Identify which cell holds the provided text, then report its [X, Y] central coordinate. 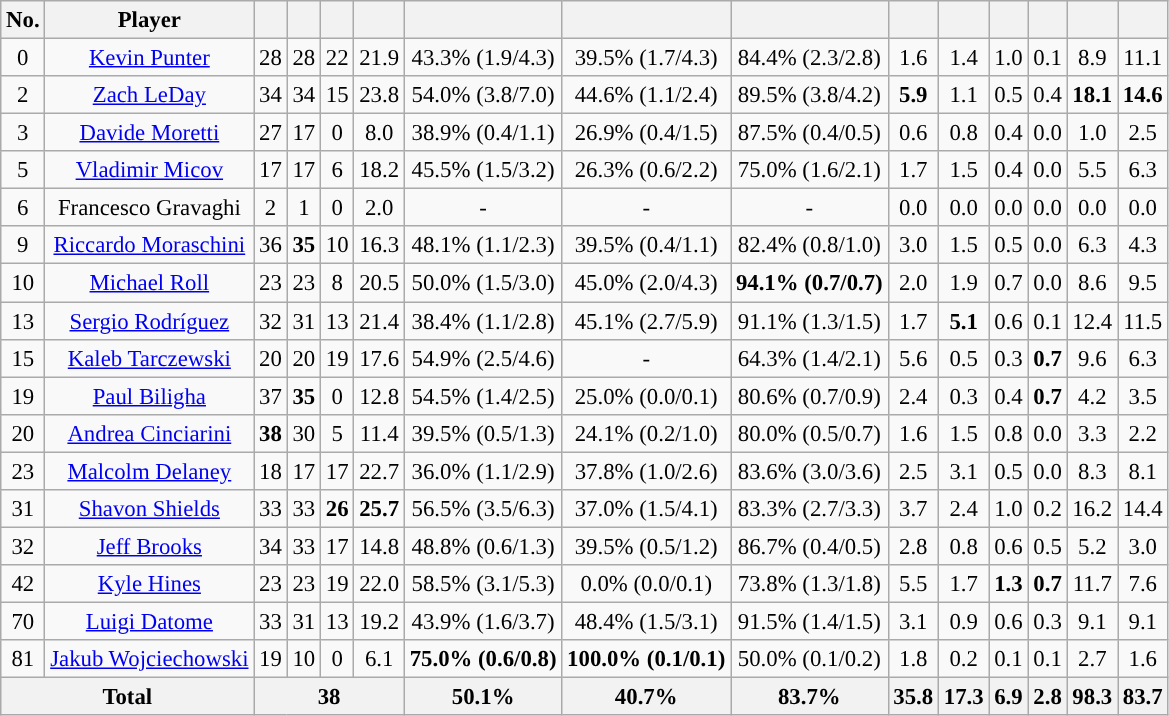
3 [23, 133]
18 [270, 471]
50.0% (0.1/0.2) [810, 659]
Francesco Gravaghi [150, 208]
89.5% (3.8/4.2) [810, 95]
5.9 [913, 95]
22.0 [379, 584]
16.3 [379, 245]
54.5% (1.4/2.5) [482, 396]
39.5% (0.4/1.1) [646, 245]
Kaleb Tarczewski [150, 358]
8 [338, 283]
14.6 [1143, 95]
37 [270, 396]
50.1% [482, 697]
6.1 [379, 659]
9.5 [1143, 283]
4.3 [1143, 245]
50.0% (1.5/3.0) [482, 283]
37.0% (1.5/4.1) [646, 509]
26.3% (0.6/2.2) [646, 170]
Zach LeDay [150, 95]
7.6 [1143, 584]
17.3 [963, 697]
8.6 [1092, 283]
19.2 [379, 621]
18.2 [379, 170]
Total [128, 697]
Vladimir Micov [150, 170]
1.4 [963, 58]
45.0% (2.0/4.3) [646, 283]
4.2 [1092, 396]
8.1 [1143, 471]
98.3 [1092, 697]
No. [23, 20]
8.9 [1092, 58]
82.4% (0.8/1.0) [810, 245]
16.2 [1092, 509]
45.5% (1.5/3.2) [482, 170]
Riccardo Moraschini [150, 245]
12.4 [1092, 321]
83.7% [810, 697]
39.5% (0.5/1.3) [482, 433]
Davide Moretti [150, 133]
43.9% (1.6/3.7) [482, 621]
54.0% (3.8/7.0) [482, 95]
Sergio Rodríguez [150, 321]
14.8 [379, 546]
83.6% (3.0/3.6) [810, 471]
11.4 [379, 433]
43.3% (1.9/4.3) [482, 58]
23.8 [379, 95]
56.5% (3.5/6.3) [482, 509]
Paul Biligha [150, 396]
48.8% (0.6/1.3) [482, 546]
5.6 [913, 358]
6.9 [1008, 697]
5.2 [1092, 546]
39.5% (1.7/4.3) [646, 58]
3.7 [913, 509]
22.7 [379, 471]
30 [304, 433]
Jakub Wojciechowski [150, 659]
9 [23, 245]
2.7 [1092, 659]
Player [150, 20]
Kyle Hines [150, 584]
Luigi Datome [150, 621]
48.1% (1.1/2.3) [482, 245]
26 [338, 509]
0.9 [963, 621]
75.0% (1.6/2.1) [810, 170]
18.1 [1092, 95]
37.8% (1.0/2.6) [646, 471]
1 [304, 208]
24.1% (0.2/1.0) [646, 433]
Jeff Brooks [150, 546]
58.5% (3.1/5.3) [482, 584]
35.8 [913, 697]
26.9% (0.4/1.5) [646, 133]
14.4 [1143, 509]
21.9 [379, 58]
11.7 [1092, 584]
27 [270, 133]
91.5% (1.4/1.5) [810, 621]
48.4% (1.5/3.1) [646, 621]
38.4% (1.1/2.8) [482, 321]
8.3 [1092, 471]
3.5 [1143, 396]
1.8 [913, 659]
73.8% (1.3/1.8) [810, 584]
Shavon Shields [150, 509]
5.1 [963, 321]
87.5% (0.4/0.5) [810, 133]
11.5 [1143, 321]
40.7% [646, 697]
86.7% (0.4/0.5) [810, 546]
Andrea Cinciarini [150, 433]
64.3% (1.4/2.1) [810, 358]
36 [270, 245]
3.3 [1092, 433]
12.8 [379, 396]
17.6 [379, 358]
45.1% (2.7/5.9) [646, 321]
54.9% (2.5/4.6) [482, 358]
38.9% (0.4/1.1) [482, 133]
1.1 [963, 95]
36.0% (1.1/2.9) [482, 471]
75.0% (0.6/0.8) [482, 659]
1.9 [963, 283]
25.7 [379, 509]
9.6 [1092, 358]
8.0 [379, 133]
42 [23, 584]
83.3% (2.7/3.3) [810, 509]
2.2 [1143, 433]
Kevin Punter [150, 58]
100.0% (0.1/0.1) [646, 659]
20.5 [379, 283]
70 [23, 621]
21.4 [379, 321]
Michael Roll [150, 283]
80.6% (0.7/0.9) [810, 396]
91.1% (1.3/1.5) [810, 321]
84.4% (2.3/2.8) [810, 58]
80.0% (0.5/0.7) [810, 433]
94.1% (0.7/0.7) [810, 283]
22 [338, 58]
81 [23, 659]
44.6% (1.1/2.4) [646, 95]
11.1 [1143, 58]
0.0% (0.0/0.1) [646, 584]
83.7 [1143, 697]
1.3 [1008, 584]
Malcolm Delaney [150, 471]
25.0% (0.0/0.1) [646, 396]
39.5% (0.5/1.2) [646, 546]
